From the cell containing the given text, extract its center point as [x, y] coordinate. 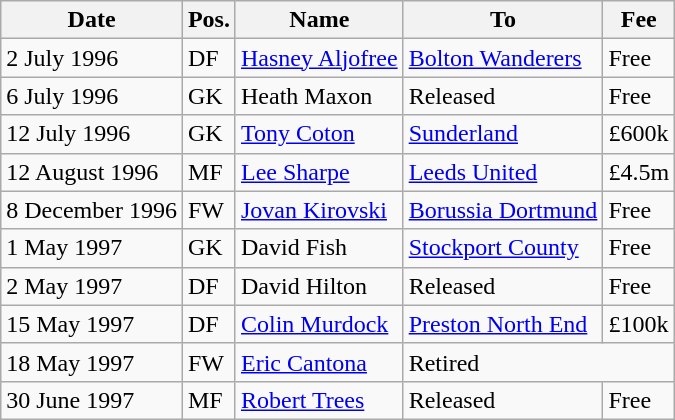
Colin Murdock [319, 324]
12 August 1996 [92, 172]
Robert Trees [319, 400]
Sunderland [503, 134]
Lee Sharpe [319, 172]
£4.5m [639, 172]
30 June 1997 [92, 400]
David Fish [319, 248]
£600k [639, 134]
1 May 1997 [92, 248]
£100k [639, 324]
8 December 1996 [92, 210]
Pos. [208, 20]
Retired [538, 362]
Leeds United [503, 172]
Heath Maxon [319, 96]
To [503, 20]
Date [92, 20]
Preston North End [503, 324]
2 May 1997 [92, 286]
Jovan Kirovski [319, 210]
18 May 1997 [92, 362]
Stockport County [503, 248]
Fee [639, 20]
Borussia Dortmund [503, 210]
12 July 1996 [92, 134]
6 July 1996 [92, 96]
David Hilton [319, 286]
Hasney Aljofree [319, 58]
15 May 1997 [92, 324]
Tony Coton [319, 134]
Eric Cantona [319, 362]
2 July 1996 [92, 58]
Name [319, 20]
Bolton Wanderers [503, 58]
